Find where the given text appears and provide that cell's center as (X, Y) coordinate. 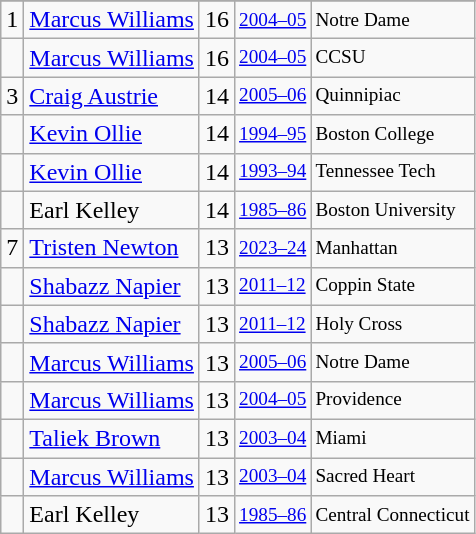
Tennessee Tech (392, 172)
Boston College (392, 134)
Providence (392, 400)
Sacred Heart (392, 477)
1994–95 (273, 134)
3 (12, 96)
2023–24 (273, 248)
Quinnipiac (392, 96)
1 (12, 20)
1993–94 (273, 172)
Craig Austrie (112, 96)
Boston University (392, 210)
Miami (392, 438)
7 (12, 248)
Coppin State (392, 286)
Tristen Newton (112, 248)
Holy Cross (392, 324)
Manhattan (392, 248)
Taliek Brown (112, 438)
CCSU (392, 58)
Central Connecticut (392, 515)
